From the cell containing the given text, extract its center point as (x, y) coordinate. 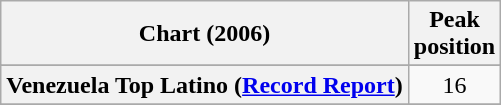
Peakposition (454, 34)
Venezuela Top Latino (Record Report) (205, 85)
16 (454, 85)
Chart (2006) (205, 34)
